Detect which cell encompasses the target text, then output its (X, Y) center coordinate. 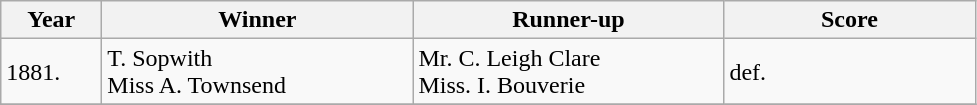
def. (850, 72)
1881. (52, 72)
Mr. C. Leigh Clare Miss. I. Bouverie (568, 72)
Score (850, 20)
T. Sopwith Miss A. Townsend (258, 72)
Year (52, 20)
Runner-up (568, 20)
Winner (258, 20)
